Extract the [X, Y] coordinate from the center of the cell holding the provided text.  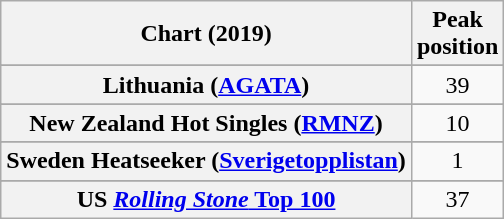
1 [457, 161]
Lithuania (AGATA) [206, 85]
Peakposition [457, 34]
Chart (2019) [206, 34]
39 [457, 85]
New Zealand Hot Singles (RMNZ) [206, 123]
10 [457, 123]
Sweden Heatseeker (Sverigetopplistan) [206, 161]
37 [457, 199]
US Rolling Stone Top 100 [206, 199]
